Find where the given text appears and provide that cell's center as [x, y] coordinate. 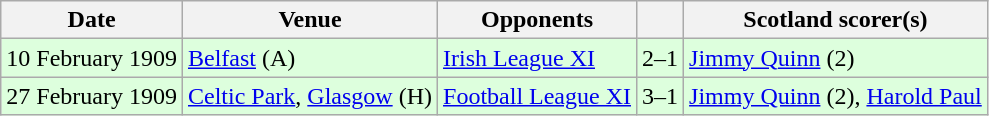
3–1 [660, 96]
Jimmy Quinn (2), Harold Paul [836, 96]
Football League XI [538, 96]
10 February 1909 [92, 58]
Jimmy Quinn (2) [836, 58]
Date [92, 20]
Belfast (A) [310, 58]
Celtic Park, Glasgow (H) [310, 96]
Scotland scorer(s) [836, 20]
Venue [310, 20]
27 February 1909 [92, 96]
2–1 [660, 58]
Irish League XI [538, 58]
Opponents [538, 20]
